Identify which cell holds the provided text, then report its [x, y] central coordinate. 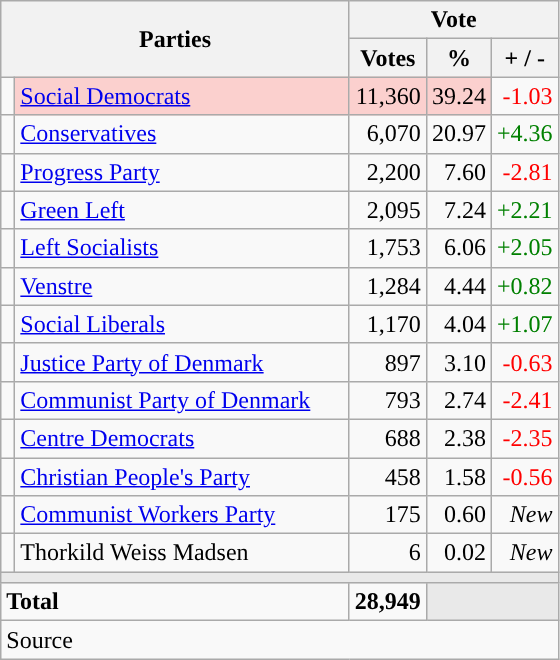
Parties [176, 39]
Centre Democrats [182, 438]
1.58 [458, 477]
Conservatives [182, 134]
2.38 [458, 438]
-2.81 [524, 172]
1,284 [388, 286]
-0.63 [524, 362]
+4.36 [524, 134]
0.60 [458, 515]
11,360 [388, 96]
2,095 [388, 210]
+2.21 [524, 210]
+ / - [524, 58]
2.74 [458, 400]
39.24 [458, 96]
Communist Party of Denmark [182, 400]
-2.35 [524, 438]
1,170 [388, 324]
6,070 [388, 134]
2,200 [388, 172]
-2.41 [524, 400]
4.04 [458, 324]
688 [388, 438]
Progress Party [182, 172]
175 [388, 515]
-1.03 [524, 96]
Votes [388, 58]
Social Democrats [182, 96]
Source [280, 640]
+0.82 [524, 286]
+1.07 [524, 324]
0.02 [458, 553]
+2.05 [524, 248]
793 [388, 400]
Thorkild Weiss Madsen [182, 553]
1,753 [388, 248]
Venstre [182, 286]
6 [388, 553]
7.24 [458, 210]
Social Liberals [182, 324]
Christian People's Party [182, 477]
7.60 [458, 172]
Left Socialists [182, 248]
6.06 [458, 248]
20.97 [458, 134]
897 [388, 362]
Vote [454, 20]
458 [388, 477]
Justice Party of Denmark [182, 362]
Communist Workers Party [182, 515]
4.44 [458, 286]
3.10 [458, 362]
% [458, 58]
Green Left [182, 210]
-0.56 [524, 477]
28,949 [388, 602]
Total [176, 602]
